Return the (x, y) coordinate for the center point of the cell that contains the specified text.  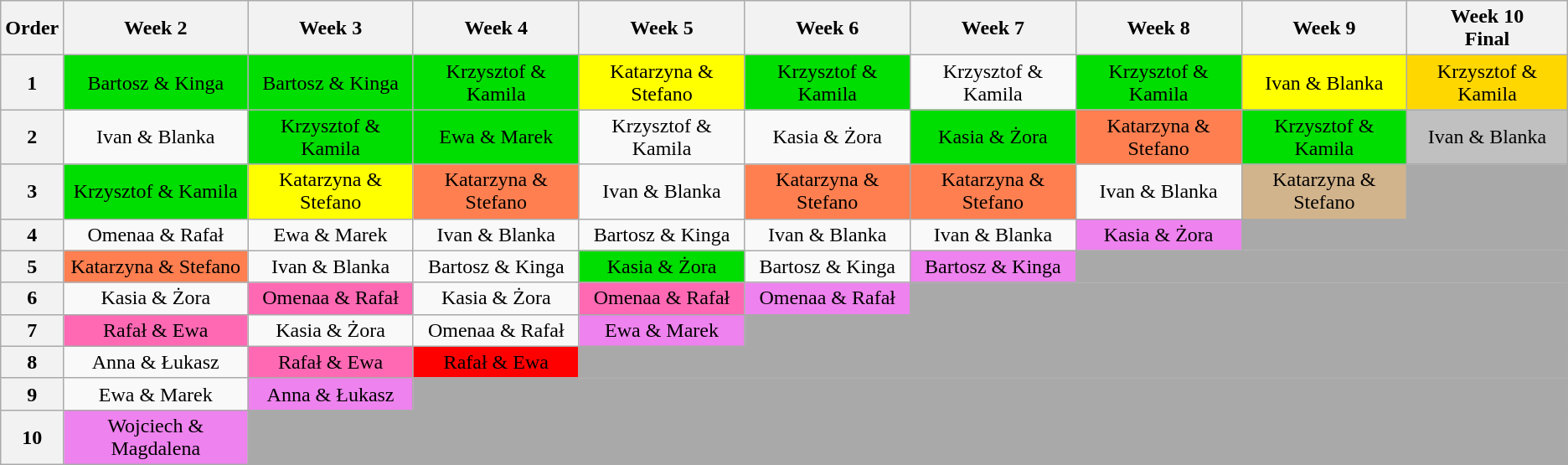
Week 4 (496, 28)
4 (32, 235)
Order (32, 28)
Week 8 (1158, 28)
Week 6 (828, 28)
10 (32, 437)
7 (32, 330)
Week 9 (1324, 28)
Week 3 (331, 28)
Wojciech & Magdalena (156, 437)
8 (32, 362)
5 (32, 266)
9 (32, 394)
Week 10Final (1488, 28)
Week 5 (662, 28)
2 (32, 137)
Week 2 (156, 28)
6 (32, 298)
3 (32, 191)
Week 7 (993, 28)
1 (32, 82)
